For the text-containing cell, return its midpoint in (x, y) coordinate format. 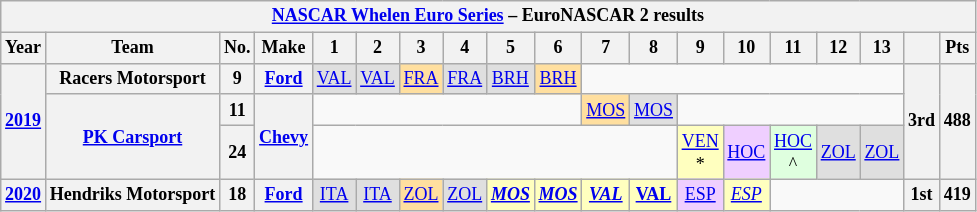
2020 (24, 194)
HOC (746, 152)
Pts (957, 48)
HOC^ (794, 152)
2 (378, 48)
419 (957, 194)
Year (24, 48)
24 (238, 152)
7 (606, 48)
VEN* (700, 152)
5 (511, 48)
18 (238, 194)
13 (882, 48)
Team (132, 48)
1st (922, 194)
488 (957, 121)
1 (334, 48)
No. (238, 48)
NASCAR Whelen Euro Series – EuroNASCAR 2 results (488, 16)
Racers Motorsport (132, 78)
4 (465, 48)
8 (654, 48)
PK Carsport (132, 136)
6 (558, 48)
Hendriks Motorsport (132, 194)
2019 (24, 121)
12 (838, 48)
3rd (922, 121)
3 (421, 48)
Make (284, 48)
Chevy (284, 136)
10 (746, 48)
